Output the [x, y] coordinate of the center of the cell containing the given text.  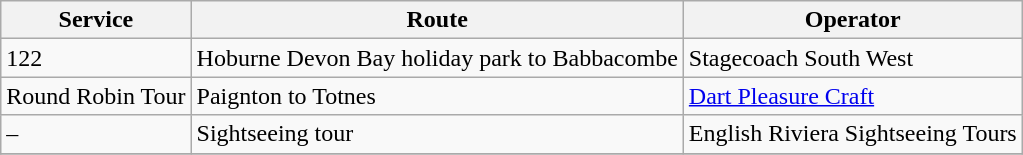
Sightseeing tour [437, 134]
– [96, 134]
122 [96, 58]
Paignton to Totnes [437, 96]
Round Robin Tour [96, 96]
Stagecoach South West [852, 58]
Route [437, 20]
Dart Pleasure Craft [852, 96]
English Riviera Sightseeing Tours [852, 134]
Service [96, 20]
Operator [852, 20]
Hoburne Devon Bay holiday park to Babbacombe [437, 58]
